Output the [X, Y] coordinate of the center of the cell containing the given text.  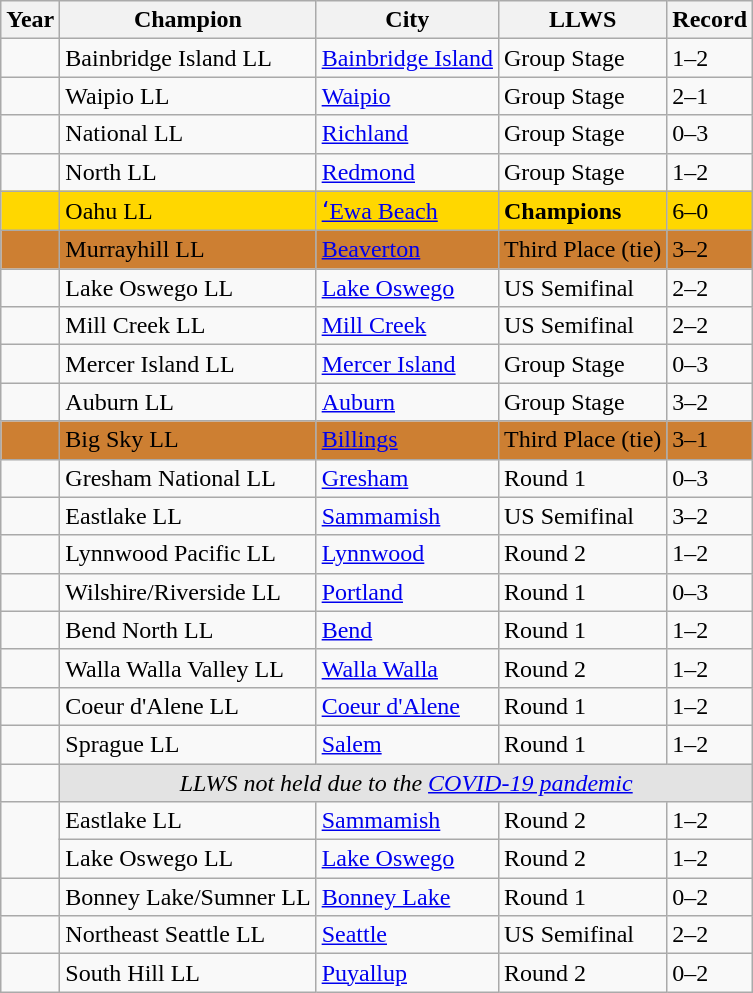
Bend North LL [188, 630]
6–0 [710, 211]
Walla Walla Valley LL [188, 668]
Mill Creek LL [188, 326]
Wilshire/Riverside LL [188, 592]
3–1 [710, 440]
Bainbridge Island [407, 58]
Lynnwood Pacific LL [188, 554]
Beaverton [407, 250]
Lynnwood [407, 554]
Richland [407, 134]
South Hill LL [188, 973]
Year [30, 20]
ʻEwa Beach [407, 211]
Coeur d'Alene [407, 706]
Coeur d'Alene LL [188, 706]
Bonney Lake [407, 897]
Gresham National LL [188, 478]
Salem [407, 744]
Champions [582, 211]
Portland [407, 592]
Billings [407, 440]
Mercer Island LL [188, 364]
LLWS [582, 20]
City [407, 20]
Redmond [407, 172]
Champion [188, 20]
LLWS not held due to the COVID-19 pandemic [406, 783]
Bainbridge Island LL [188, 58]
Bend [407, 630]
National LL [188, 134]
Mercer Island [407, 364]
Gresham [407, 478]
Waipio [407, 96]
Oahu LL [188, 211]
2–1 [710, 96]
Walla Walla [407, 668]
Sprague LL [188, 744]
Big Sky LL [188, 440]
Bonney Lake/Sumner LL [188, 897]
North LL [188, 172]
Murrayhill LL [188, 250]
Record [710, 20]
Seattle [407, 935]
Puyallup [407, 973]
Auburn [407, 402]
Northeast Seattle LL [188, 935]
Waipio LL [188, 96]
Mill Creek [407, 326]
Auburn LL [188, 402]
